Scan for the cell matching the given text and deliver its [X, Y] coordinate at center. 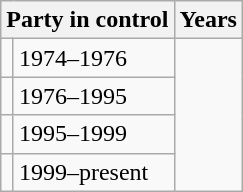
1974–1976 [94, 58]
Years [208, 20]
1995–1999 [94, 134]
Party in control [88, 20]
1976–1995 [94, 96]
1999–present [94, 172]
